Search for the cell housing the specified text and yield its (x, y) center coordinate. 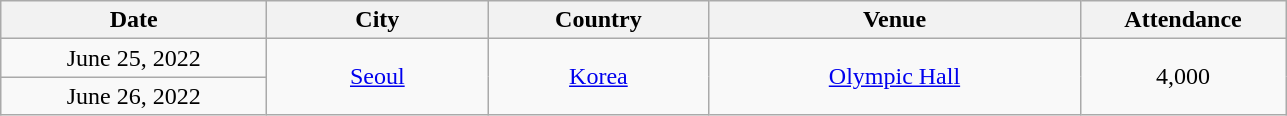
4,000 (1183, 77)
Seoul (378, 77)
Korea (598, 77)
June 25, 2022 (134, 58)
Attendance (1183, 20)
June 26, 2022 (134, 96)
Date (134, 20)
Venue (894, 20)
City (378, 20)
Olympic Hall (894, 77)
Country (598, 20)
